Pinpoint the cell where the given text exists, returning its (x, y) midpoint coordinate. 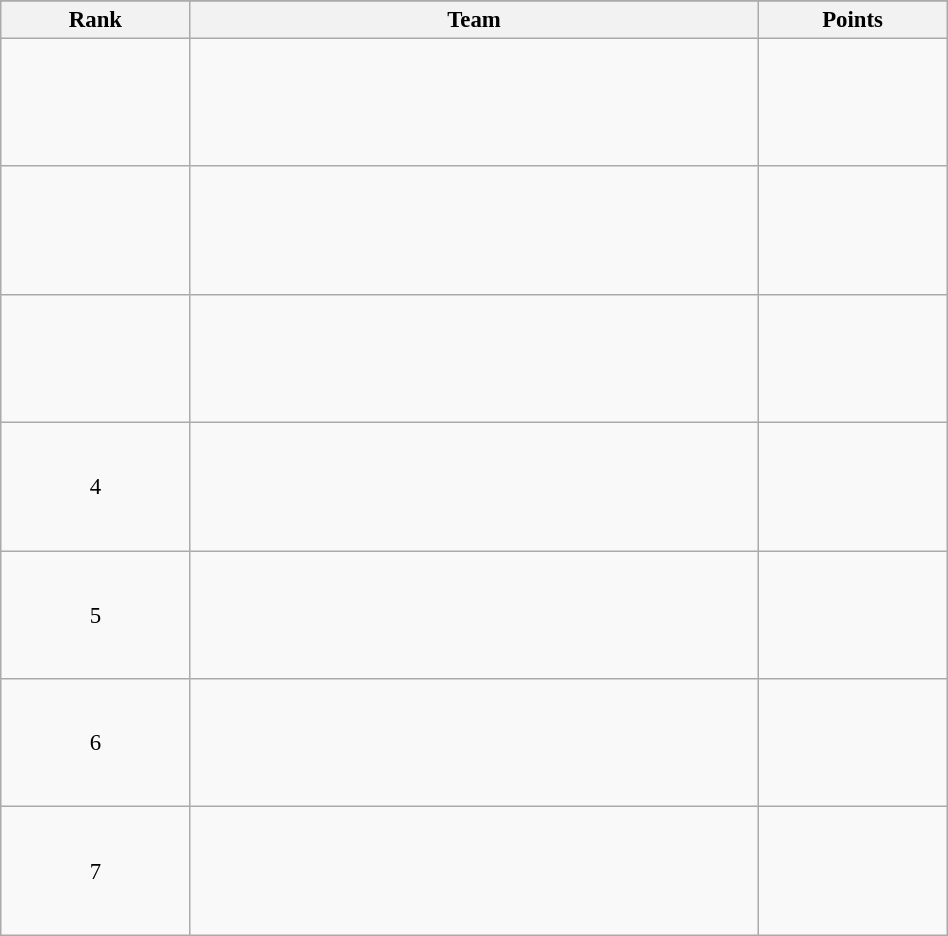
7 (96, 871)
5 (96, 615)
Team (474, 20)
Points (852, 20)
Rank (96, 20)
4 (96, 487)
6 (96, 743)
